Capture the cell that displays the provided text and extract its (X, Y) central coordinate. 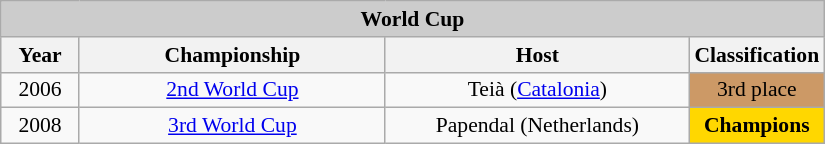
Champions (756, 126)
Year (40, 55)
Papendal (Netherlands) (537, 126)
2nd World Cup (232, 90)
Classification (756, 55)
2006 (40, 90)
Host (537, 55)
3rd World Cup (232, 126)
Teià (Catalonia) (537, 90)
3rd place (756, 90)
2008 (40, 126)
World Cup (413, 19)
Championship (232, 55)
